Output the [x, y] coordinate of the center of the cell containing the given text.  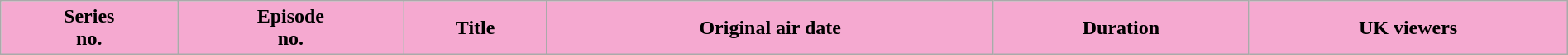
Episodeno. [291, 28]
Seriesno. [89, 28]
Duration [1121, 28]
UK viewers [1408, 28]
Title [475, 28]
Original air date [770, 28]
